Capture the cell that displays the provided text and extract its [X, Y] central coordinate. 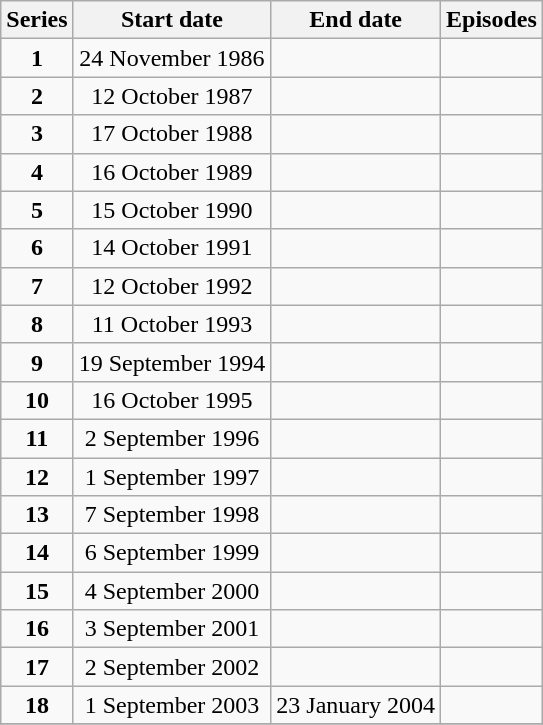
4 September 2000 [172, 591]
2 September 2002 [172, 667]
18 [37, 705]
23 January 2004 [356, 705]
1 September 2003 [172, 705]
11 [37, 438]
15 [37, 591]
2 [37, 96]
Episodes [492, 20]
16 October 1989 [172, 172]
4 [37, 172]
1 [37, 58]
16 [37, 629]
7 [37, 286]
End date [356, 20]
19 September 1994 [172, 362]
2 September 1996 [172, 438]
Series [37, 20]
17 [37, 667]
9 [37, 362]
12 [37, 477]
6 September 1999 [172, 553]
12 October 1987 [172, 96]
8 [37, 324]
6 [37, 248]
5 [37, 210]
14 [37, 553]
Start date [172, 20]
15 October 1990 [172, 210]
7 September 1998 [172, 515]
3 September 2001 [172, 629]
11 October 1993 [172, 324]
3 [37, 134]
24 November 1986 [172, 58]
17 October 1988 [172, 134]
16 October 1995 [172, 400]
14 October 1991 [172, 248]
10 [37, 400]
1 September 1997 [172, 477]
12 October 1992 [172, 286]
13 [37, 515]
